Scan for the cell matching the given text and deliver its [X, Y] coordinate at center. 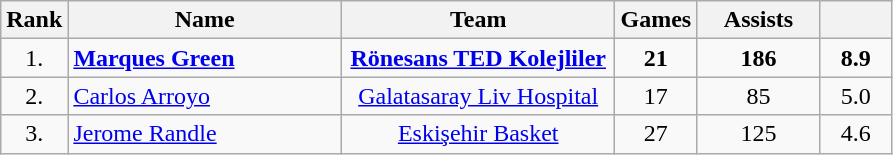
3. [34, 134]
Assists [759, 20]
5.0 [856, 96]
125 [759, 134]
Carlos Arroyo [205, 96]
Eskişehir Basket [478, 134]
27 [656, 134]
Rank [34, 20]
4.6 [856, 134]
Name [205, 20]
Galatasaray Liv Hospital [478, 96]
186 [759, 58]
8.9 [856, 58]
2. [34, 96]
Team [478, 20]
85 [759, 96]
Marques Green [205, 58]
1. [34, 58]
21 [656, 58]
Rönesans TED Kolejliler [478, 58]
17 [656, 96]
Jerome Randle [205, 134]
Games [656, 20]
